Detect which cell encompasses the target text, then output its (x, y) center coordinate. 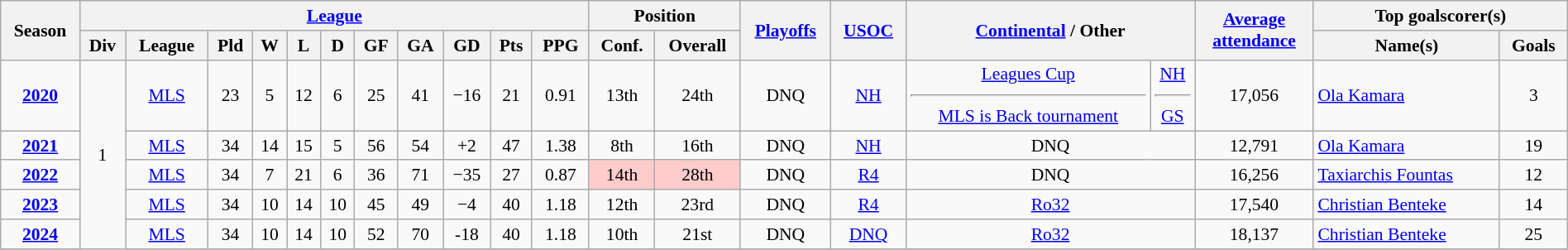
71 (420, 175)
GD (466, 46)
Position (665, 16)
Pts (511, 46)
Name(s) (1406, 46)
GF (376, 46)
Leagues CupMLS is Back tournament (1029, 95)
23 (231, 95)
NHGS (1173, 95)
W (270, 46)
2020 (41, 95)
8th (622, 146)
28th (698, 175)
14th (622, 175)
−35 (466, 175)
18,137 (1255, 234)
70 (420, 234)
13th (622, 95)
16,256 (1255, 175)
1 (103, 154)
10th (622, 234)
54 (420, 146)
2024 (41, 234)
−16 (466, 95)
19 (1533, 146)
2022 (41, 175)
+2 (466, 146)
15 (303, 146)
D (337, 46)
Div (103, 46)
USOC (868, 30)
49 (420, 204)
24th (698, 95)
2021 (41, 146)
GA (420, 46)
52 (376, 234)
Season (41, 30)
47 (511, 146)
36 (376, 175)
2023 (41, 204)
Top goalscorer(s) (1441, 16)
23rd (698, 204)
Continental / Other (1050, 30)
0.91 (561, 95)
1.38 (561, 146)
0.87 (561, 175)
Pld (231, 46)
7 (270, 175)
Goals (1533, 46)
3 (1533, 95)
21st (698, 234)
12th (622, 204)
Average attendance (1255, 30)
-18 (466, 234)
−4 (466, 204)
Conf. (622, 46)
12,791 (1255, 146)
Playoffs (786, 30)
17,056 (1255, 95)
L (303, 46)
41 (420, 95)
27 (511, 175)
PPG (561, 46)
17,540 (1255, 204)
Taxiarchis Fountas (1406, 175)
56 (376, 146)
45 (376, 204)
16th (698, 146)
Overall (698, 46)
